Detect which cell encompasses the target text, then output its [x, y] center coordinate. 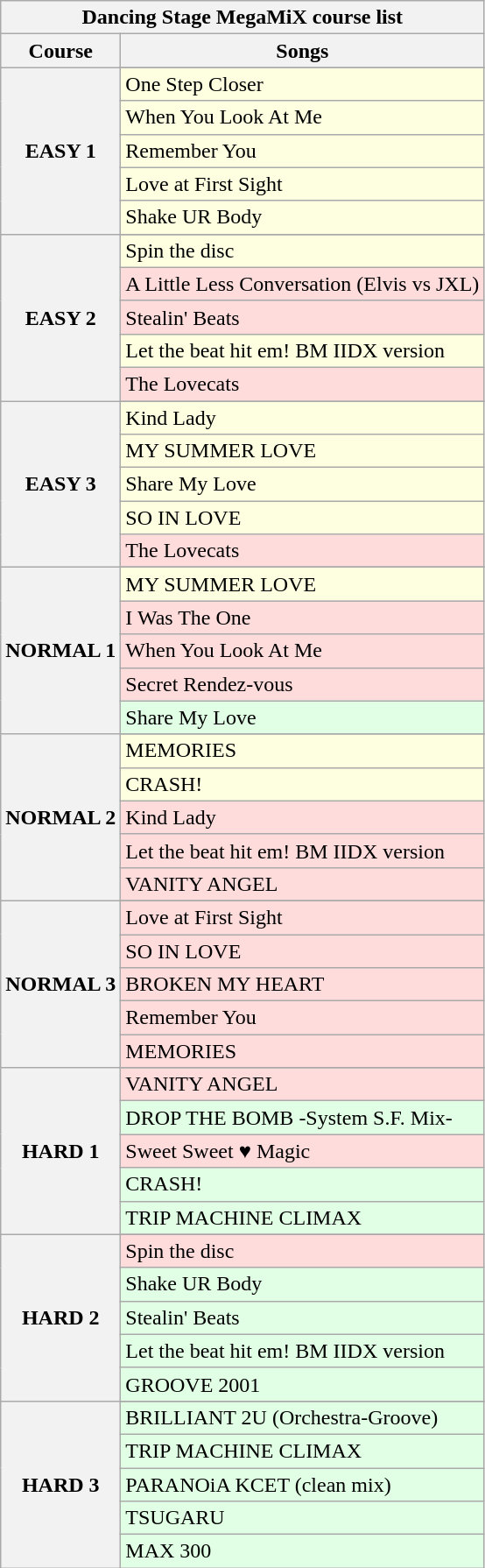
HARD 3 [61, 1484]
MAX 300 [303, 1551]
BRILLIANT 2U (Orchestra-Groove) [303, 1417]
HARD 2 [61, 1317]
One Step Closer [303, 84]
EASY 2 [61, 317]
GROOVE 2001 [303, 1384]
NORMAL 2 [61, 817]
NORMAL 1 [61, 651]
Course [61, 51]
Sweet Sweet ♥ Magic [303, 1151]
BROKEN MY HEART [303, 985]
Secret Rendez-vous [303, 684]
Dancing Stage MegaMiX course list [242, 18]
PARANOiA KCET (clean mix) [303, 1485]
NORMAL 3 [61, 984]
Songs [303, 51]
HARD 1 [61, 1151]
DROP THE BOMB -System S.F. Mix- [303, 1118]
EASY 1 [61, 151]
TSUGARU [303, 1518]
A Little Less Conversation (Elvis vs JXL) [303, 284]
I Was The One [303, 618]
EASY 3 [61, 484]
